Find where the given text appears and provide that cell's center as (X, Y) coordinate. 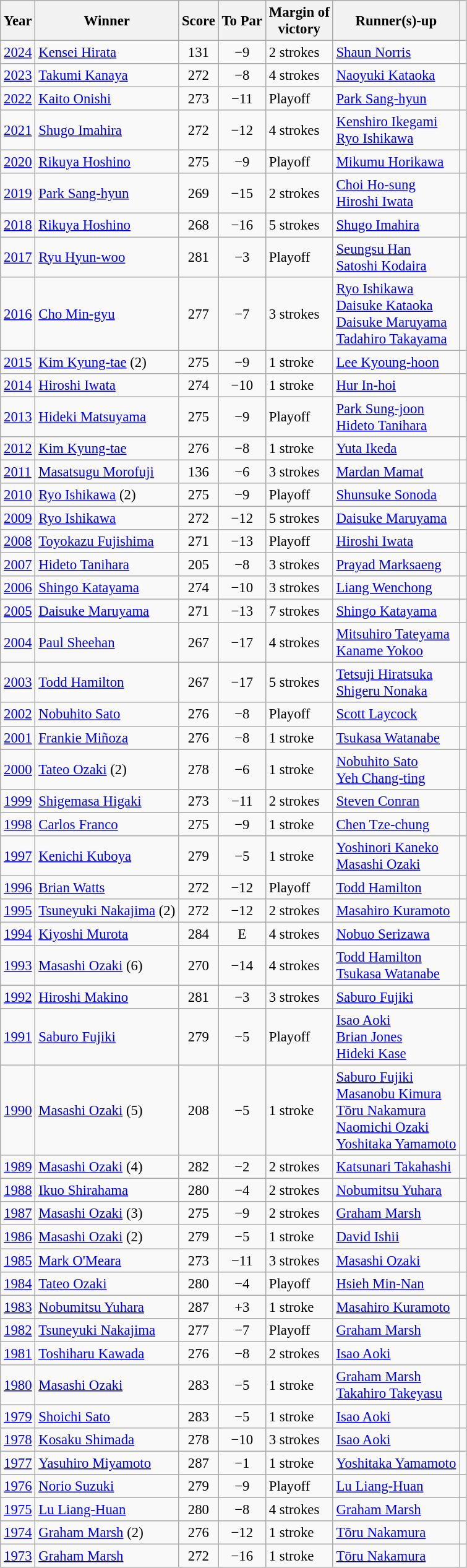
Chen Tze-chung (396, 824)
Yuta Ikeda (396, 449)
1981 (18, 1353)
2014 (18, 385)
David Ishii (396, 1237)
2022 (18, 99)
2004 (18, 642)
Toshiharu Kawada (107, 1353)
Tsukasa Watanabe (396, 738)
Mikumu Horikawa (396, 162)
Seungsu Han Satoshi Kodaira (396, 257)
Kosaku Shimada (107, 1440)
Ryo Ishikawa Daisuke Kataoka Daisuke Maruyama Tadahiro Takayama (396, 313)
2009 (18, 518)
Toyokazu Fujishima (107, 541)
Steven Conran (396, 801)
284 (199, 934)
−2 (242, 1167)
Hsieh Min-Nan (396, 1283)
Graham Marsh Takahiro Takeyasu (396, 1385)
Yasuhiro Miyamoto (107, 1463)
Nobuhito Sato (107, 715)
Park Sung-joon Hideto Tanihara (396, 417)
131 (199, 53)
+3 (242, 1307)
Katsunari Takahashi (396, 1167)
1994 (18, 934)
Winner (107, 21)
Lee Kyoung-hoon (396, 362)
Tateo Ozaki (107, 1283)
Kiyoshi Murota (107, 934)
2024 (18, 53)
1986 (18, 1237)
1992 (18, 997)
Paul Sheehan (107, 642)
−15 (242, 193)
Hiroshi Makino (107, 997)
Tsuneyuki Nakajima (2) (107, 911)
Isao Aoki Brian Jones Hideki Kase (396, 1037)
1990 (18, 1111)
1977 (18, 1463)
Tsuneyuki Nakajima (107, 1330)
Tateo Ozaki (2) (107, 770)
Norio Suzuki (107, 1486)
2012 (18, 449)
Year (18, 21)
2011 (18, 472)
Masashi Ozaki (5) (107, 1111)
Ryo Ishikawa (2) (107, 495)
Margin ofvictory (299, 21)
Ikuo Shirahama (107, 1191)
2021 (18, 130)
1993 (18, 965)
To Par (242, 21)
1983 (18, 1307)
Shunsuke Sonoda (396, 495)
2013 (18, 417)
Shigemasa Higaki (107, 801)
1996 (18, 887)
2006 (18, 588)
1999 (18, 801)
1989 (18, 1167)
−14 (242, 965)
Mardan Mamat (396, 472)
E (242, 934)
2020 (18, 162)
2001 (18, 738)
Kaito Onishi (107, 99)
Kensei Hirata (107, 53)
Kim Kyung-tae (107, 449)
Nobuhito Sato Yeh Chang-ting (396, 770)
Hideto Tanihara (107, 565)
1978 (18, 1440)
2000 (18, 770)
Tetsuji Hiratsuka Shigeru Nonaka (396, 683)
1987 (18, 1213)
1984 (18, 1283)
2016 (18, 313)
Hideki Matsuyama (107, 417)
1976 (18, 1486)
Choi Ho-sung Hiroshi Iwata (396, 193)
1988 (18, 1191)
2010 (18, 495)
Liang Wenchong (396, 588)
Nobuo Serizawa (396, 934)
Ryo Ishikawa (107, 518)
1973 (18, 1556)
282 (199, 1167)
Masashi Ozaki (4) (107, 1167)
Ryu Hyun-woo (107, 257)
1974 (18, 1533)
Prayad Marksaeng (396, 565)
Masatsugu Morofuji (107, 472)
Shoichi Sato (107, 1416)
208 (199, 1111)
Mark O'Meara (107, 1260)
Naoyuki Kataoka (396, 75)
2003 (18, 683)
2002 (18, 715)
Shaun Norris (396, 53)
2007 (18, 565)
−1 (242, 1463)
Scott Laycock (396, 715)
2015 (18, 362)
136 (199, 472)
1997 (18, 856)
1985 (18, 1260)
2018 (18, 225)
Carlos Franco (107, 824)
Yoshitaka Yamamoto (396, 1463)
2023 (18, 75)
269 (199, 193)
1995 (18, 911)
270 (199, 965)
Kim Kyung-tae (2) (107, 362)
268 (199, 225)
1982 (18, 1330)
Cho Min-gyu (107, 313)
2017 (18, 257)
Takumi Kanaya (107, 75)
2019 (18, 193)
Hur In-hoi (396, 385)
Kenichi Kuboya (107, 856)
Frankie Miñoza (107, 738)
2008 (18, 541)
1979 (18, 1416)
2005 (18, 611)
1991 (18, 1037)
Masashi Ozaki (2) (107, 1237)
7 strokes (299, 611)
Masashi Ozaki (3) (107, 1213)
1998 (18, 824)
Yoshinori Kaneko Masashi Ozaki (396, 856)
Masashi Ozaki (6) (107, 965)
Score (199, 21)
1975 (18, 1510)
Kenshiro Ikegami Ryo Ishikawa (396, 130)
Brian Watts (107, 887)
205 (199, 565)
Todd Hamilton Tsukasa Watanabe (396, 965)
Graham Marsh (2) (107, 1533)
Saburo Fujiki Masanobu Kimura Tōru Nakamura Naomichi Ozaki Yoshitaka Yamamoto (396, 1111)
Mitsuhiro Tateyama Kaname Yokoo (396, 642)
1980 (18, 1385)
Runner(s)-up (396, 21)
